Detect which cell encompasses the target text, then output its [X, Y] center coordinate. 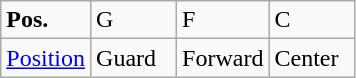
F [223, 20]
Center [312, 58]
C [312, 20]
G [134, 20]
Position [46, 58]
Forward [223, 58]
Guard [134, 58]
Pos. [46, 20]
